Find where the given text appears and provide that cell's center as (x, y) coordinate. 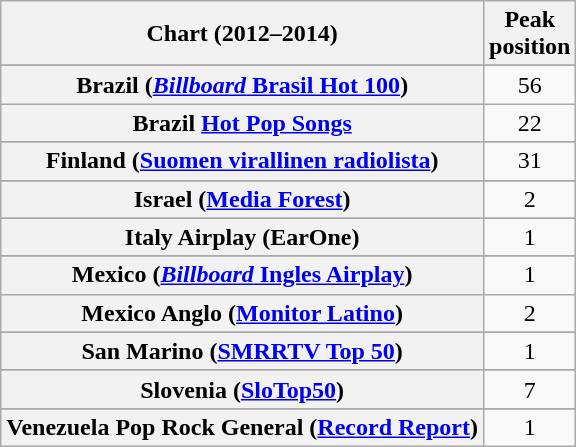
Venezuela Pop Rock General (Record Report) (242, 427)
Israel (Media Forest) (242, 199)
Brazil (Billboard Brasil Hot 100) (242, 85)
Slovenia (SloTop50) (242, 389)
Chart (2012–2014) (242, 34)
56 (530, 85)
Italy Airplay (EarOne) (242, 237)
Peakposition (530, 34)
San Marino (SMRRTV Top 50) (242, 351)
22 (530, 123)
Mexico Anglo (Monitor Latino) (242, 313)
31 (530, 161)
7 (530, 389)
Mexico (Billboard Ingles Airplay) (242, 275)
Finland (Suomen virallinen radiolista) (242, 161)
Brazil Hot Pop Songs (242, 123)
